Scan for the cell matching the given text and deliver its (X, Y) coordinate at center. 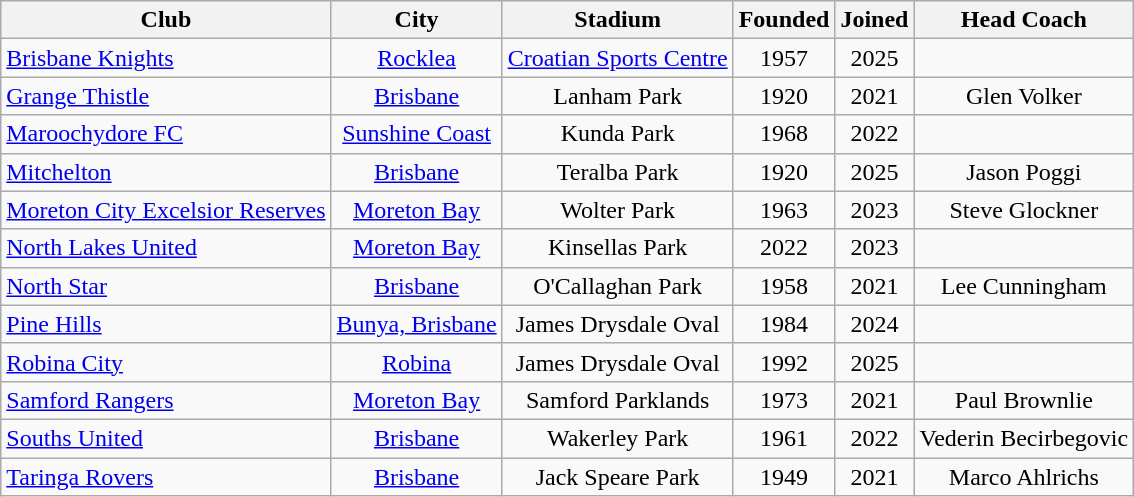
Robina City (166, 362)
Souths United (166, 438)
Joined (874, 20)
Croatian Sports Centre (618, 58)
City (416, 20)
Sunshine Coast (416, 134)
North Star (166, 286)
1968 (784, 134)
1957 (784, 58)
Steve Glockner (1024, 210)
1949 (784, 477)
Wolter Park (618, 210)
Lee Cunningham (1024, 286)
Pine Hills (166, 324)
Samford Rangers (166, 400)
1958 (784, 286)
Taringa Rovers (166, 477)
Jack Speare Park (618, 477)
Maroochydore FC (166, 134)
1973 (784, 400)
Brisbane Knights (166, 58)
2024 (874, 324)
Kunda Park (618, 134)
Vederin Becirbegovic (1024, 438)
1992 (784, 362)
Wakerley Park (618, 438)
Grange Thistle (166, 96)
1984 (784, 324)
Paul Brownlie (1024, 400)
Bunya, Brisbane (416, 324)
Lanham Park (618, 96)
Rocklea (416, 58)
1961 (784, 438)
Teralba Park (618, 172)
Stadium (618, 20)
O'Callaghan Park (618, 286)
Founded (784, 20)
1963 (784, 210)
Marco Ahlrichs (1024, 477)
Robina (416, 362)
North Lakes United (166, 248)
Glen Volker (1024, 96)
Club (166, 20)
Head Coach (1024, 20)
Jason Poggi (1024, 172)
Kinsellas Park (618, 248)
Mitchelton (166, 172)
Moreton City Excelsior Reserves (166, 210)
Samford Parklands (618, 400)
